Return the [x, y] coordinate for the center point of the cell that contains the specified text.  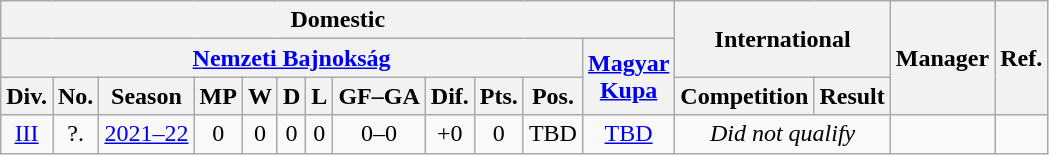
MP [218, 96]
Ref. [1022, 58]
Manager [942, 58]
W [260, 96]
No. [75, 96]
MagyarKupa [628, 77]
D [291, 96]
Pos. [552, 96]
2021–22 [146, 134]
0–0 [379, 134]
Dif. [450, 96]
GF–GA [379, 96]
Result [852, 96]
Pts. [498, 96]
Nemzeti Bajnokság [292, 58]
?. [75, 134]
L [320, 96]
Competition [744, 96]
Div. [27, 96]
+0 [450, 134]
International [782, 39]
Domestic [338, 20]
Season [146, 96]
Did not qualify [782, 134]
III [27, 134]
